Extract the (x, y) coordinate from the center of the cell holding the provided text.  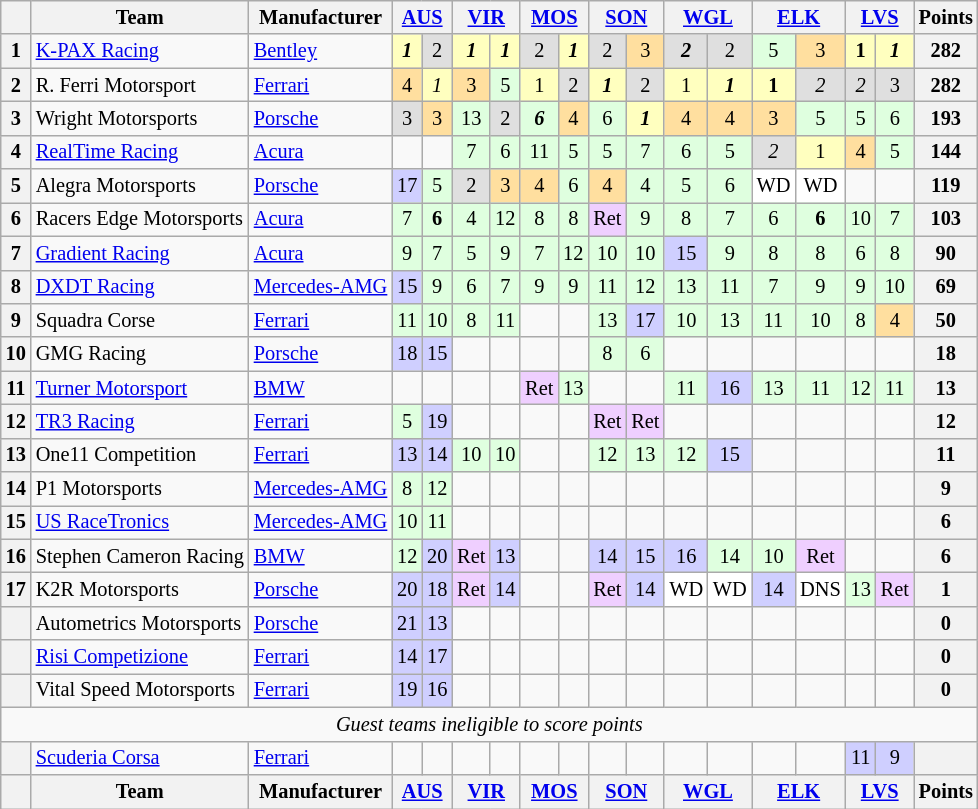
Bentley (320, 51)
Turner Motorsport (140, 388)
Gradient Racing (140, 253)
Risi Competizione (140, 657)
DXDT Racing (140, 287)
US RaceTronics (140, 522)
Alegra Motorsports (140, 186)
K-PAX Racing (140, 51)
Guest teams ineligible to score points (490, 724)
50 (946, 320)
103 (946, 219)
P1 Motorsports (140, 489)
R. Ferri Motorsport (140, 85)
K2R Motorsports (140, 589)
Stephen Cameron Racing (140, 556)
193 (946, 118)
144 (946, 152)
Autometrics Motorsports (140, 623)
119 (946, 186)
One11 Competition (140, 455)
RealTime Racing (140, 152)
69 (946, 287)
21 (407, 623)
Scuderia Corsa (140, 758)
Wright Motorsports (140, 118)
Vital Speed Motorsports (140, 690)
Racers Edge Motorsports (140, 219)
TR3 Racing (140, 421)
DNS (820, 589)
Squadra Corse (140, 320)
GMG Racing (140, 354)
90 (946, 253)
